From the cell containing the given text, extract its center point as [X, Y] coordinate. 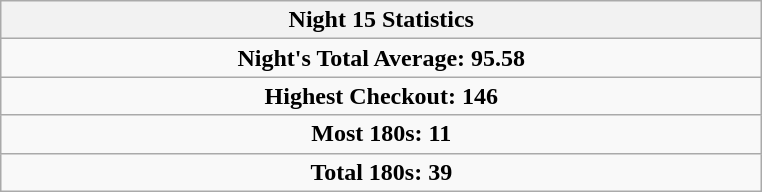
Most 180s: 11 [382, 134]
Night 15 Statistics [382, 20]
Total 180s: 39 [382, 172]
Highest Checkout: 146 [382, 96]
Night's Total Average: 95.58 [382, 58]
